Detect which cell encompasses the target text, then output its [X, Y] center coordinate. 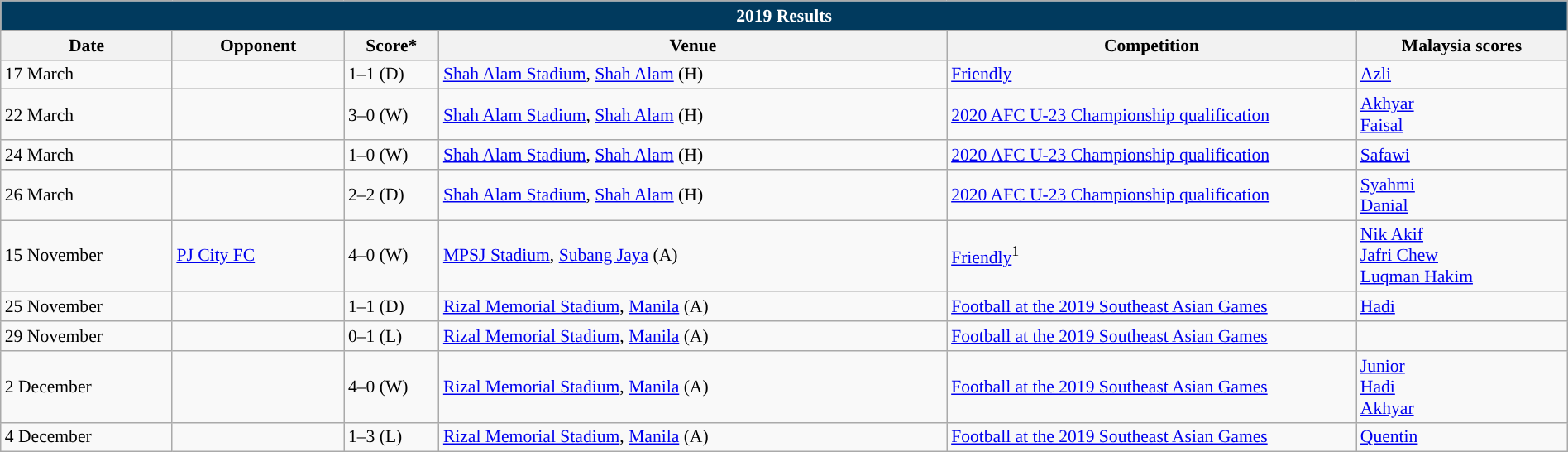
Nik Akif Jafri Chew Luqman Hakim [1462, 257]
25 November [87, 307]
Score* [392, 46]
Competition [1151, 46]
Safawi [1462, 155]
1–3 (L) [392, 437]
PJ City FC [258, 257]
22 March [87, 114]
Opponent [258, 46]
Friendly1 [1151, 257]
2–2 (D) [392, 195]
Junior Hadi Akhyar [1462, 387]
Hadi [1462, 307]
Syahmi Danial [1462, 195]
1–0 (W) [392, 155]
26 March [87, 195]
Venue [693, 46]
17 March [87, 75]
24 March [87, 155]
Malaysia scores [1462, 46]
2 December [87, 387]
4 December [87, 437]
Quentin [1462, 437]
MPSJ Stadium, Subang Jaya (A) [693, 257]
3–0 (W) [392, 114]
15 November [87, 257]
Akhyar Faisal [1462, 114]
Azli [1462, 75]
Friendly [1151, 75]
2019 Results [784, 16]
0–1 (L) [392, 336]
Date [87, 46]
29 November [87, 336]
